Output the (X, Y) coordinate of the center of the cell containing the given text.  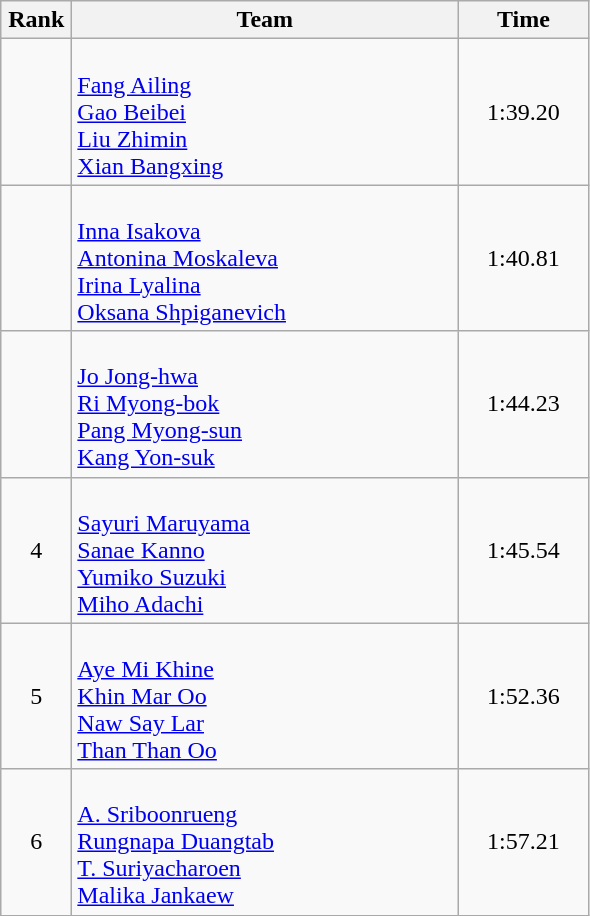
Inna IsakovaAntonina MoskalevaIrina LyalinaOksana Shpiganevich (265, 258)
Sayuri MaruyamaSanae KannoYumiko SuzukiMiho Adachi (265, 550)
1:39.20 (524, 112)
5 (36, 696)
6 (36, 842)
Fang AilingGao BeibeiLiu ZhiminXian Bangxing (265, 112)
Team (265, 20)
1:45.54 (524, 550)
Jo Jong-hwaRi Myong-bokPang Myong-sunKang Yon-suk (265, 404)
Rank (36, 20)
1:52.36 (524, 696)
Aye Mi KhineKhin Mar OoNaw Say LarThan Than Oo (265, 696)
1:57.21 (524, 842)
1:40.81 (524, 258)
A. SriboonruengRungnapa DuangtabT. SuriyacharoenMalika Jankaew (265, 842)
4 (36, 550)
1:44.23 (524, 404)
Time (524, 20)
